Return [x, y] of the center of cell containing provided text 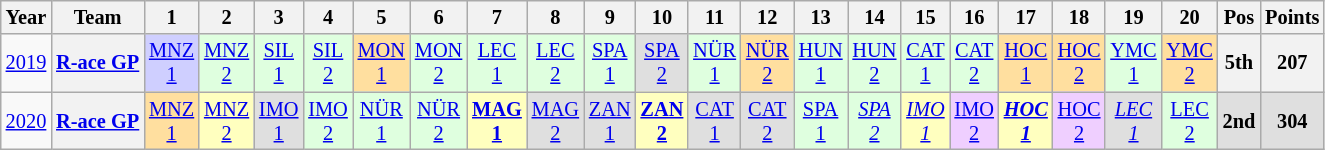
7 [497, 17]
2020 [26, 121]
ZAN2 [662, 121]
MON2 [438, 63]
3 [278, 17]
207 [1292, 63]
304 [1292, 121]
Pos [1240, 17]
Team [98, 17]
16 [974, 17]
ZAN1 [610, 121]
Year [26, 17]
6 [438, 17]
YMC1 [1133, 63]
5 [382, 17]
HUN1 [821, 63]
14 [875, 17]
4 [328, 17]
SIL2 [328, 63]
17 [1026, 17]
Points [1292, 17]
18 [1080, 17]
MON1 [382, 63]
8 [556, 17]
9 [610, 17]
2nd [1240, 121]
20 [1190, 17]
YMC2 [1190, 63]
5th [1240, 63]
13 [821, 17]
1 [172, 17]
15 [925, 17]
HUN2 [875, 63]
19 [1133, 17]
MAG2 [556, 121]
2019 [26, 63]
11 [714, 17]
10 [662, 17]
SIL1 [278, 63]
MAG1 [497, 121]
2 [226, 17]
12 [768, 17]
